Identify which cell holds the provided text, then report its (X, Y) central coordinate. 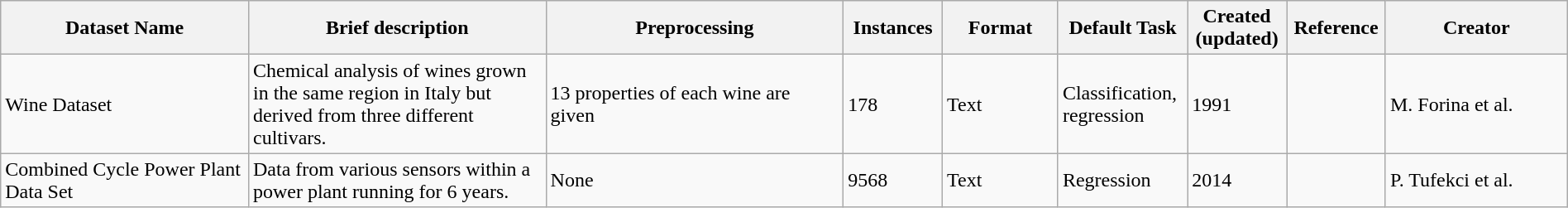
Classification, regression (1122, 104)
13 properties of each wine are given (695, 104)
Reference (1336, 28)
Regression (1122, 181)
Chemical analysis of wines grown in the same region in Italy but derived from three different cultivars. (397, 104)
Wine Dataset (125, 104)
178 (893, 104)
Brief description (397, 28)
2014 (1237, 181)
P. Tufekci et al. (1476, 181)
Creator (1476, 28)
Default Task (1122, 28)
Combined Cycle Power Plant Data Set (125, 181)
1991 (1237, 104)
Instances (893, 28)
Dataset Name (125, 28)
M. Forina et al. (1476, 104)
None (695, 181)
Data from various sensors within a power plant running for 6 years. (397, 181)
Created (updated) (1237, 28)
9568 (893, 181)
Format (1001, 28)
Preprocessing (695, 28)
